Extract the (x, y) coordinate from the center of the cell holding the provided text.  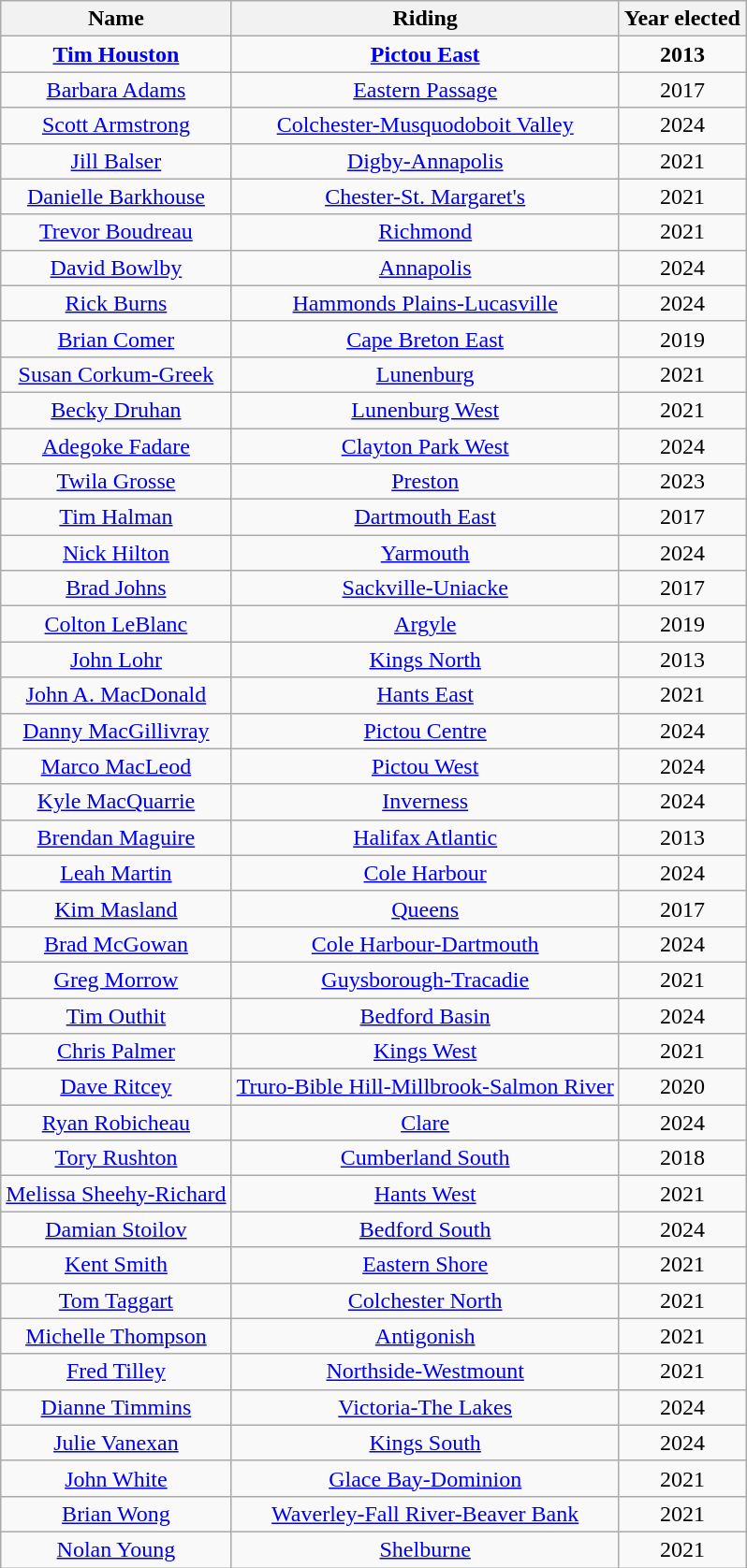
Tim Houston (116, 54)
Chester-St. Margaret's (425, 196)
John A. MacDonald (116, 695)
Lunenburg West (425, 410)
Cole Harbour (425, 873)
Pictou East (425, 54)
Tory Rushton (116, 1158)
Riding (425, 19)
Sackville-Uniacke (425, 588)
Bedford South (425, 1229)
Trevor Boudreau (116, 232)
Guysborough-Tracadie (425, 980)
Colton LeBlanc (116, 624)
Halifax Atlantic (425, 837)
Rick Burns (116, 303)
Susan Corkum-Greek (116, 374)
Hants East (425, 695)
Tom Taggart (116, 1300)
Colchester-Musquodoboit Valley (425, 125)
Becky Druhan (116, 410)
Digby-Annapolis (425, 161)
Cumberland South (425, 1158)
Tim Outhit (116, 1015)
Annapolis (425, 268)
Marco MacLeod (116, 766)
Julie Vanexan (116, 1443)
Pictou Centre (425, 731)
Argyle (425, 624)
Truro-Bible Hill-Millbrook-Salmon River (425, 1087)
Cole Harbour-Dartmouth (425, 944)
Kings West (425, 1052)
Fred Tilley (116, 1372)
Clayton Park West (425, 446)
Glace Bay-Dominion (425, 1478)
Brian Comer (116, 339)
Twila Grosse (116, 482)
Adegoke Fadare (116, 446)
Colchester North (425, 1300)
Ryan Robicheau (116, 1123)
Dianne Timmins (116, 1407)
Victoria-The Lakes (425, 1407)
Eastern Shore (425, 1265)
Hammonds Plains-Lucasville (425, 303)
Queens (425, 908)
Yarmouth (425, 553)
Clare (425, 1123)
Greg Morrow (116, 980)
Barbara Adams (116, 90)
Kim Masland (116, 908)
Leah Martin (116, 873)
Lunenburg (425, 374)
Shelburne (425, 1549)
Cape Breton East (425, 339)
Kyle MacQuarrie (116, 802)
Kings North (425, 660)
Dartmouth East (425, 517)
2020 (681, 1087)
Brian Wong (116, 1514)
John White (116, 1478)
Waverley-Fall River-Beaver Bank (425, 1514)
Brendan Maguire (116, 837)
Bedford Basin (425, 1015)
Scott Armstrong (116, 125)
John Lohr (116, 660)
Danny MacGillivray (116, 731)
Melissa Sheehy-Richard (116, 1194)
Tim Halman (116, 517)
Kent Smith (116, 1265)
Brad McGowan (116, 944)
Pictou West (425, 766)
Nolan Young (116, 1549)
Preston (425, 482)
Michelle Thompson (116, 1336)
Eastern Passage (425, 90)
Brad Johns (116, 588)
David Bowlby (116, 268)
Northside-Westmount (425, 1372)
Antigonish (425, 1336)
2018 (681, 1158)
2023 (681, 482)
Danielle Barkhouse (116, 196)
Nick Hilton (116, 553)
Richmond (425, 232)
Jill Balser (116, 161)
Chris Palmer (116, 1052)
Dave Ritcey (116, 1087)
Inverness (425, 802)
Kings South (425, 1443)
Hants West (425, 1194)
Name (116, 19)
Year elected (681, 19)
Damian Stoilov (116, 1229)
